Return (X, Y) of the center of cell containing provided text 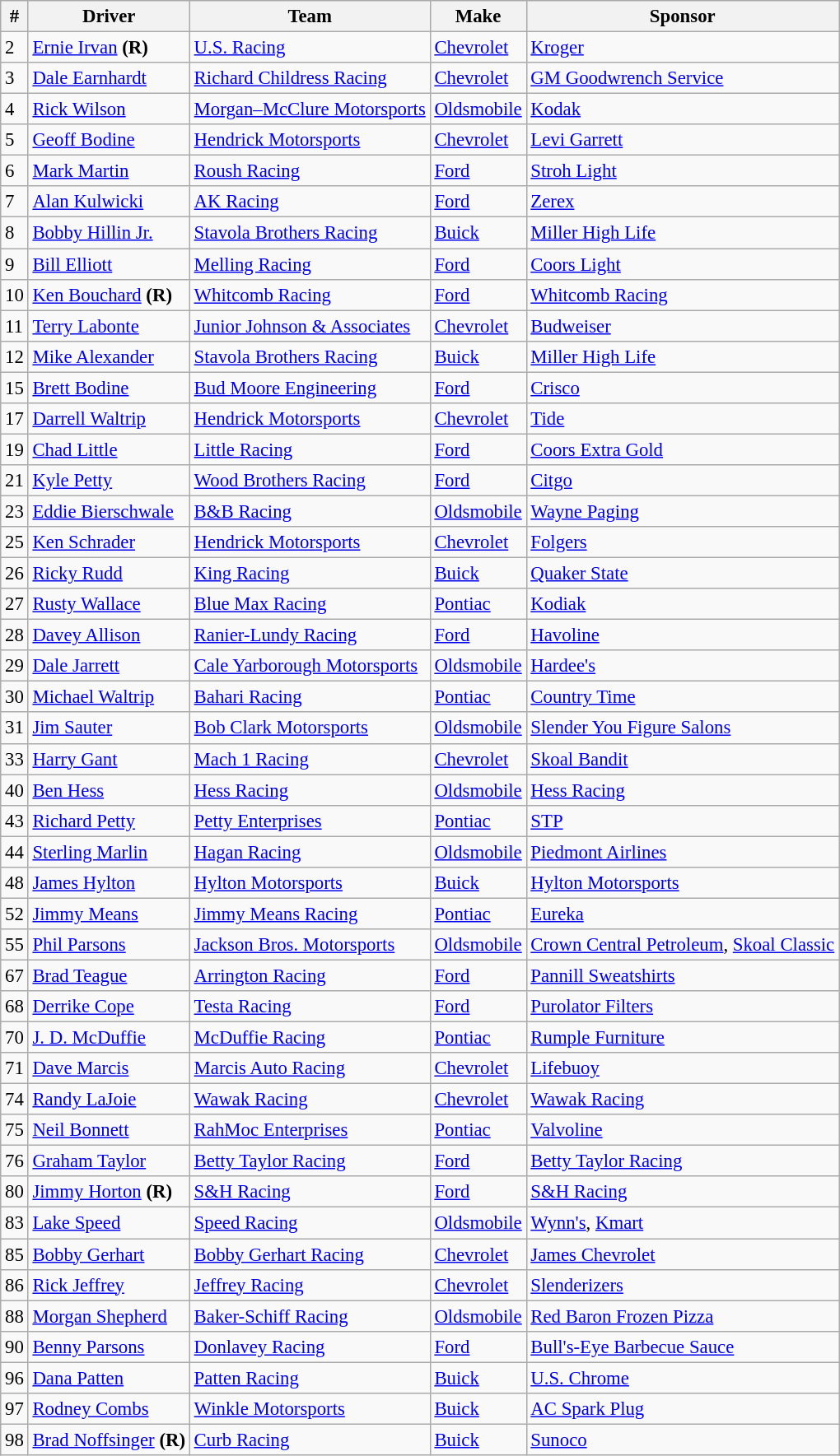
26 (15, 574)
Jeffrey Racing (310, 1285)
27 (15, 604)
Blue Max Racing (310, 604)
Kroger (683, 48)
Curb Racing (310, 1440)
88 (15, 1316)
97 (15, 1409)
Kyle Petty (109, 481)
Hagan Racing (310, 852)
GM Goodwrench Service (683, 78)
McDuffie Racing (310, 1038)
Skoal Bandit (683, 759)
Bill Elliott (109, 264)
40 (15, 790)
Wayne Paging (683, 511)
Sponsor (683, 16)
Roush Racing (310, 171)
15 (15, 388)
33 (15, 759)
Bahari Racing (310, 697)
Ken Bouchard (R) (109, 295)
Brad Teague (109, 975)
Jackson Bros. Motorsports (310, 945)
Davey Allison (109, 635)
21 (15, 481)
67 (15, 975)
29 (15, 666)
Junior Johnson & Associates (310, 326)
Chad Little (109, 449)
# (15, 16)
28 (15, 635)
RahMoc Enterprises (310, 1130)
Ranier-Lundy Racing (310, 635)
Brett Bodine (109, 388)
70 (15, 1038)
Cale Yarborough Motorsports (310, 666)
Little Racing (310, 449)
B&B Racing (310, 511)
Red Baron Frozen Pizza (683, 1316)
12 (15, 356)
Lake Speed (109, 1223)
Zerex (683, 202)
Arrington Racing (310, 975)
Dana Patten (109, 1378)
Levi Garrett (683, 140)
48 (15, 883)
5 (15, 140)
Rumple Furniture (683, 1038)
98 (15, 1440)
Donlavey Racing (310, 1347)
Morgan–McClure Motorsports (310, 109)
Kodak (683, 109)
Brad Noffsinger (R) (109, 1440)
86 (15, 1285)
Richard Childress Racing (310, 78)
74 (15, 1100)
30 (15, 697)
Wood Brothers Racing (310, 481)
76 (15, 1161)
Havoline (683, 635)
Melling Racing (310, 264)
Jimmy Horton (R) (109, 1193)
James Hylton (109, 883)
Alan Kulwicki (109, 202)
Graham Taylor (109, 1161)
Pannill Sweatshirts (683, 975)
83 (15, 1223)
10 (15, 295)
Slenderizers (683, 1285)
4 (15, 109)
Ernie Irvan (R) (109, 48)
Eureka (683, 914)
17 (15, 419)
Lifebuoy (683, 1068)
Rick Wilson (109, 109)
Eddie Bierschwale (109, 511)
Darrell Waltrip (109, 419)
Michael Waltrip (109, 697)
11 (15, 326)
Derrike Cope (109, 1007)
Valvoline (683, 1130)
AC Spark Plug (683, 1409)
Stroh Light (683, 171)
Ken Schrader (109, 542)
Folgers (683, 542)
Dale Jarrett (109, 666)
Morgan Shepherd (109, 1316)
Purolator Filters (683, 1007)
Mike Alexander (109, 356)
52 (15, 914)
Testa Racing (310, 1007)
Richard Petty (109, 821)
Make (478, 16)
Patten Racing (310, 1378)
Driver (109, 16)
Sterling Marlin (109, 852)
Harry Gant (109, 759)
Piedmont Airlines (683, 852)
Petty Enterprises (310, 821)
Quaker State (683, 574)
6 (15, 171)
43 (15, 821)
96 (15, 1378)
Terry Labonte (109, 326)
Rodney Combs (109, 1409)
Coors Extra Gold (683, 449)
King Racing (310, 574)
J. D. McDuffie (109, 1038)
31 (15, 728)
Tide (683, 419)
Citgo (683, 481)
U.S. Chrome (683, 1378)
68 (15, 1007)
9 (15, 264)
Team (310, 16)
Ben Hess (109, 790)
Neil Bonnett (109, 1130)
85 (15, 1254)
STP (683, 821)
Benny Parsons (109, 1347)
Mach 1 Racing (310, 759)
Country Time (683, 697)
Wynn's, Kmart (683, 1223)
Slender You Figure Salons (683, 728)
75 (15, 1130)
3 (15, 78)
Bull's-Eye Barbecue Sauce (683, 1347)
AK Racing (310, 202)
Jim Sauter (109, 728)
Crisco (683, 388)
Budweiser (683, 326)
Bobby Gerhart Racing (310, 1254)
Baker-Schiff Racing (310, 1316)
Speed Racing (310, 1223)
Mark Martin (109, 171)
Bobby Gerhart (109, 1254)
23 (15, 511)
Kodiak (683, 604)
Winkle Motorsports (310, 1409)
Marcis Auto Racing (310, 1068)
Jimmy Means (109, 914)
8 (15, 233)
Crown Central Petroleum, Skoal Classic (683, 945)
Bob Clark Motorsports (310, 728)
Sunoco (683, 1440)
44 (15, 852)
Phil Parsons (109, 945)
Bobby Hillin Jr. (109, 233)
Randy LaJoie (109, 1100)
Dave Marcis (109, 1068)
7 (15, 202)
2 (15, 48)
Hardee's (683, 666)
Rick Jeffrey (109, 1285)
25 (15, 542)
Rusty Wallace (109, 604)
Jimmy Means Racing (310, 914)
Bud Moore Engineering (310, 388)
19 (15, 449)
71 (15, 1068)
Coors Light (683, 264)
Ricky Rudd (109, 574)
James Chevrolet (683, 1254)
80 (15, 1193)
90 (15, 1347)
U.S. Racing (310, 48)
Geoff Bodine (109, 140)
Dale Earnhardt (109, 78)
55 (15, 945)
